Capture the cell that displays the provided text and extract its [X, Y] central coordinate. 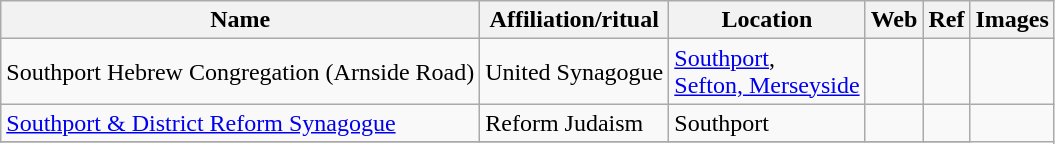
Southport Hebrew Congregation (Arnside Road) [240, 72]
Location [767, 20]
Web [894, 20]
Southport & District Reform Synagogue [240, 123]
Reform Judaism [574, 123]
Name [240, 20]
Ref [946, 20]
Southport, Sefton, Merseyside [767, 72]
United Synagogue [574, 72]
Images [1012, 20]
Affiliation/ritual [574, 20]
Southport [767, 123]
